Return [x, y] of the center of cell containing provided text 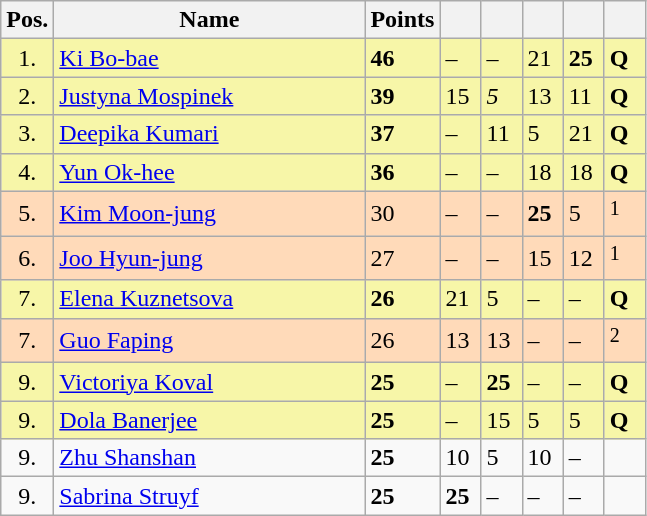
Victoriya Koval [210, 382]
6. [28, 258]
Deepika Kumari [210, 134]
Elena Kuznetsova [210, 299]
36 [402, 172]
4. [28, 172]
Sabrina Struyf [210, 496]
12 [584, 258]
Yun Ok-hee [210, 172]
2. [28, 96]
Kim Moon-jung [210, 214]
Name [210, 20]
37 [402, 134]
Points [402, 20]
1. [28, 58]
Dola Banerjee [210, 420]
Joo Hyun-jung [210, 258]
2 [624, 340]
Ki Bo-bae [210, 58]
46 [402, 58]
Pos. [28, 20]
5. [28, 214]
30 [402, 214]
Zhu Shanshan [210, 458]
Guo Faping [210, 340]
3. [28, 134]
39 [402, 96]
27 [402, 258]
Justyna Mospinek [210, 96]
